Find where the given text appears and provide that cell's center as (X, Y) coordinate. 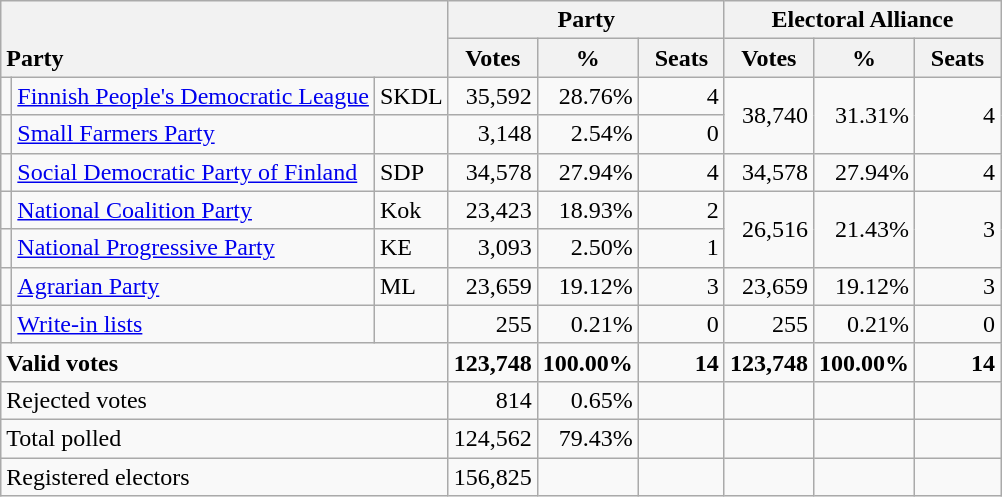
2.50% (588, 248)
1 (681, 248)
Valid votes (224, 362)
KE (411, 248)
Total polled (224, 438)
Small Farmers Party (194, 134)
National Progressive Party (194, 248)
79.43% (588, 438)
Agrarian Party (194, 286)
21.43% (864, 229)
Rejected votes (224, 400)
26,516 (768, 229)
124,562 (492, 438)
156,825 (492, 477)
2 (681, 210)
Finnish People's Democratic League (194, 96)
Registered electors (224, 477)
3,093 (492, 248)
Write-in lists (194, 324)
SDP (411, 172)
814 (492, 400)
18.93% (588, 210)
38,740 (768, 115)
28.76% (588, 96)
Social Democratic Party of Finland (194, 172)
Electoral Alliance (862, 20)
Kok (411, 210)
2.54% (588, 134)
31.31% (864, 115)
3,148 (492, 134)
National Coalition Party (194, 210)
SKDL (411, 96)
35,592 (492, 96)
23,423 (492, 210)
0.65% (588, 400)
ML (411, 286)
